Locate the cell with the specified text and output its [X, Y] center coordinate. 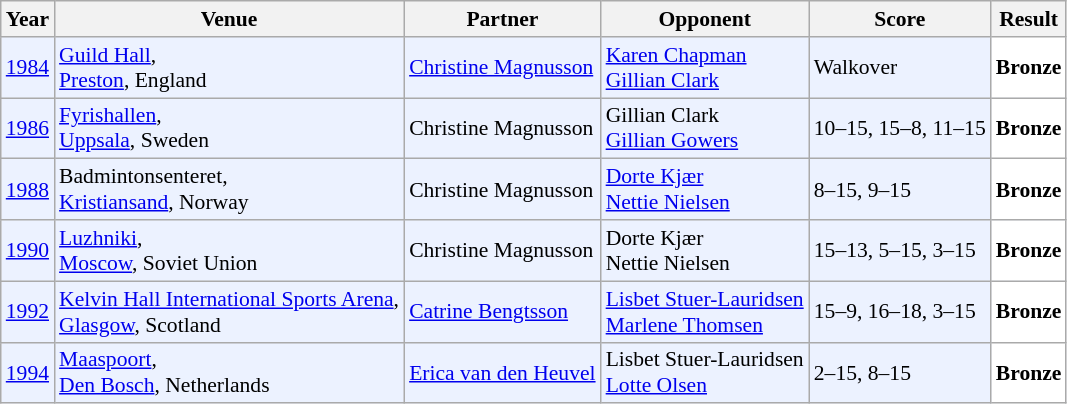
Guild Hall,Preston, England [229, 68]
1992 [28, 312]
Badmintonsenteret,Kristiansand, Norway [229, 190]
1994 [28, 372]
15–9, 16–18, 3–15 [900, 312]
Walkover [900, 68]
Result [1029, 19]
Venue [229, 19]
Opponent [705, 19]
Partner [502, 19]
Gillian Clark Gillian Gowers [705, 128]
1988 [28, 190]
1984 [28, 68]
Maaspoort,Den Bosch, Netherlands [229, 372]
10–15, 15–8, 11–15 [900, 128]
1986 [28, 128]
Erica van den Heuvel [502, 372]
Score [900, 19]
Karen Chapman Gillian Clark [705, 68]
15–13, 5–15, 3–15 [900, 250]
Year [28, 19]
Luzhniki,Moscow, Soviet Union [229, 250]
2–15, 8–15 [900, 372]
Lisbet Stuer-Lauridsen Marlene Thomsen [705, 312]
Lisbet Stuer-Lauridsen Lotte Olsen [705, 372]
Kelvin Hall International Sports Arena,Glasgow, Scotland [229, 312]
Catrine Bengtsson [502, 312]
8–15, 9–15 [900, 190]
1990 [28, 250]
Fyrishallen,Uppsala, Sweden [229, 128]
